Provide the [X, Y] coordinate of the cell's center where the given text is located.  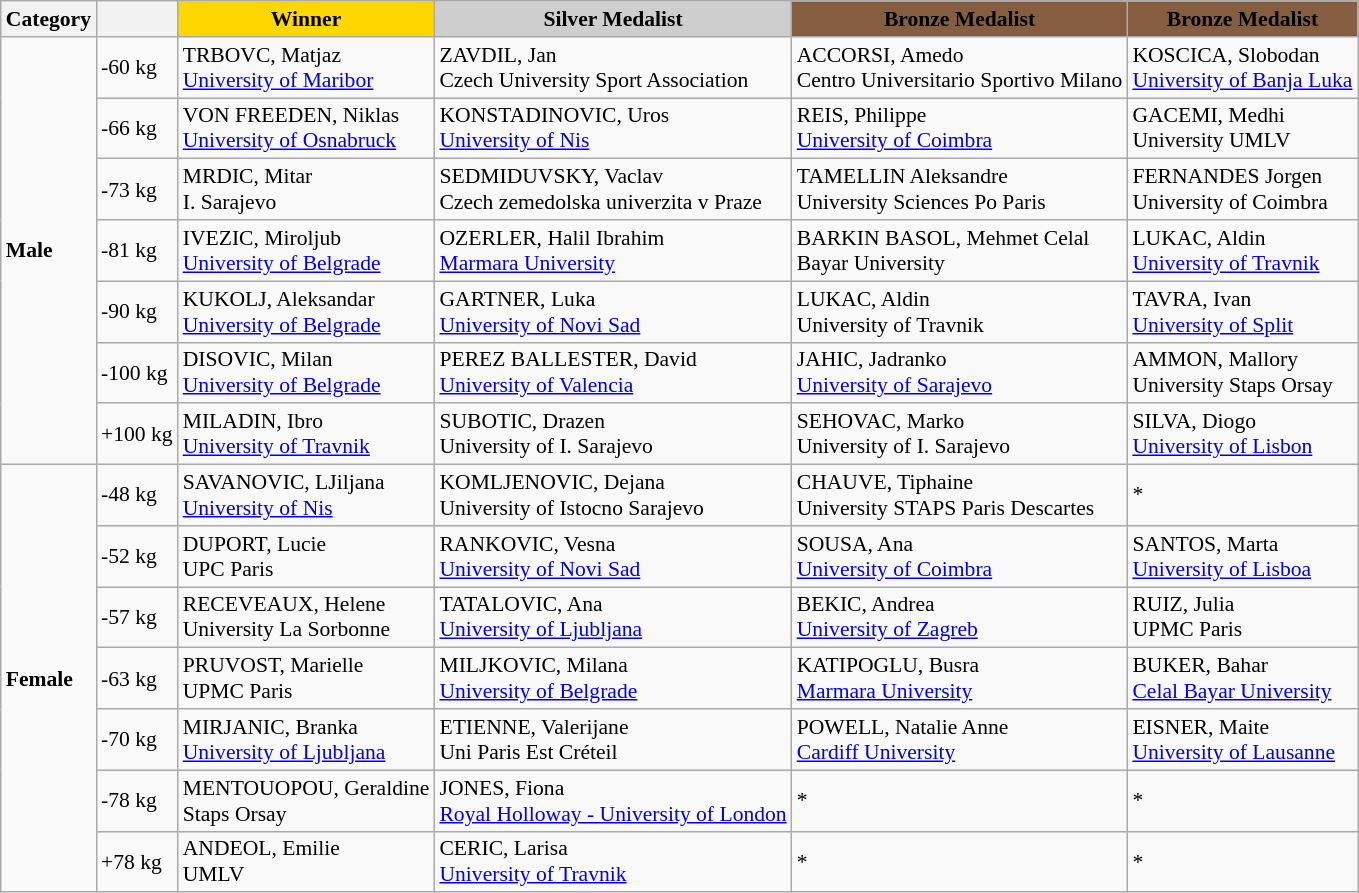
TAVRA, IvanUniversity of Split [1242, 312]
OZERLER, Halil Ibrahim Marmara University [612, 250]
MENTOUOPOU, Geraldine Staps Orsay [306, 800]
Male [48, 251]
BUKER, Bahar Celal Bayar University [1242, 678]
SUBOTIC, Drazen University of I. Sarajevo [612, 434]
Category [48, 19]
MILJKOVIC, Milana University of Belgrade [612, 678]
AMMON, MalloryUniversity Staps Orsay [1242, 372]
CERIC, Larisa University of Travnik [612, 862]
BARKIN BASOL, Mehmet Celal Bayar University [960, 250]
GARTNER, Luka University of Novi Sad [612, 312]
-63 kg [137, 678]
POWELL, Natalie Anne Cardiff University [960, 740]
JAHIC, Jadranko University of Sarajevo [960, 372]
DUPORT, Lucie UPC Paris [306, 556]
KATIPOGLU, Busra Marmara University [960, 678]
KONSTADINOVIC, Uros University of Nis [612, 128]
PEREZ BALLESTER, David University of Valencia [612, 372]
-70 kg [137, 740]
RANKOVIC, Vesna University of Novi Sad [612, 556]
KOSCICA, SlobodanUniversity of Banja Luka [1242, 68]
MRDIC, Mitar I. Sarajevo [306, 190]
Silver Medalist [612, 19]
-66 kg [137, 128]
-90 kg [137, 312]
-78 kg [137, 800]
EISNER, Maite University of Lausanne [1242, 740]
MILADIN, Ibro University of Travnik [306, 434]
SAVANOVIC, LJiljana University of Nis [306, 496]
CHAUVE, Tiphaine University STAPS Paris Descartes [960, 496]
IVEZIC, Miroljub University of Belgrade [306, 250]
Winner [306, 19]
GACEMI, MedhiUniversity UMLV [1242, 128]
TATALOVIC, Ana University of Ljubljana [612, 618]
MIRJANIC, Branka University of Ljubljana [306, 740]
LUKAC, AldinUniversity of Travnik [1242, 250]
KUKOLJ, Aleksandar University of Belgrade [306, 312]
LUKAC, Aldin University of Travnik [960, 312]
JONES, Fiona Royal Holloway - University of London [612, 800]
-52 kg [137, 556]
-48 kg [137, 496]
TRBOVC, Matjaz University of Maribor [306, 68]
KOMLJENOVIC, Dejana University of Istocno Sarajevo [612, 496]
ZAVDIL, Jan Czech University Sport Association [612, 68]
RECEVEAUX, Helene University La Sorbonne [306, 618]
SEHOVAC, Marko University of I. Sarajevo [960, 434]
SILVA, Diogo University of Lisbon [1242, 434]
VON FREEDEN, Niklas University of Osnabruck [306, 128]
FERNANDES Jorgen University of Coimbra [1242, 190]
REIS, Philippe University of Coimbra [960, 128]
-100 kg [137, 372]
-57 kg [137, 618]
TAMELLIN Aleksandre University Sciences Po Paris [960, 190]
RUIZ, Julia UPMC Paris [1242, 618]
SANTOS, Marta University of Lisboa [1242, 556]
BEKIC, Andrea University of Zagreb [960, 618]
DISOVIC, Milan University of Belgrade [306, 372]
PRUVOST, Marielle UPMC Paris [306, 678]
ANDEOL, Emilie UMLV [306, 862]
SEDMIDUVSKY, Vaclav Czech zemedolska univerzita v Praze [612, 190]
-60 kg [137, 68]
-81 kg [137, 250]
+78 kg [137, 862]
-73 kg [137, 190]
Female [48, 679]
SOUSA, Ana University of Coimbra [960, 556]
ETIENNE, Valerijane Uni Paris Est Créteil [612, 740]
ACCORSI, Amedo Centro Universitario Sportivo Milano [960, 68]
+100 kg [137, 434]
